Scan for the cell matching the given text and deliver its [X, Y] coordinate at center. 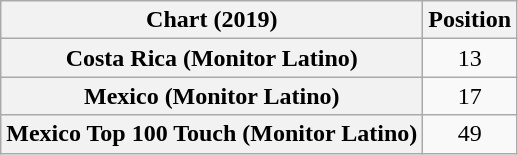
Costa Rica (Monitor Latino) [212, 58]
17 [470, 96]
Chart (2019) [212, 20]
Position [470, 20]
13 [470, 58]
Mexico (Monitor Latino) [212, 96]
49 [470, 134]
Mexico Top 100 Touch (Monitor Latino) [212, 134]
